For the text-containing cell, return its midpoint in (X, Y) coordinate format. 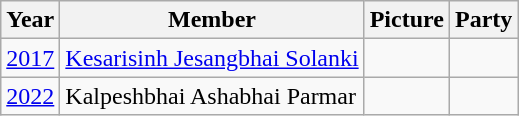
Kesarisinh Jesangbhai Solanki (212, 58)
Year (30, 20)
Party (483, 20)
Member (212, 20)
2022 (30, 96)
Picture (406, 20)
Kalpeshbhai Ashabhai Parmar (212, 96)
2017 (30, 58)
